Locate the cell with the specified text and output its [X, Y] center coordinate. 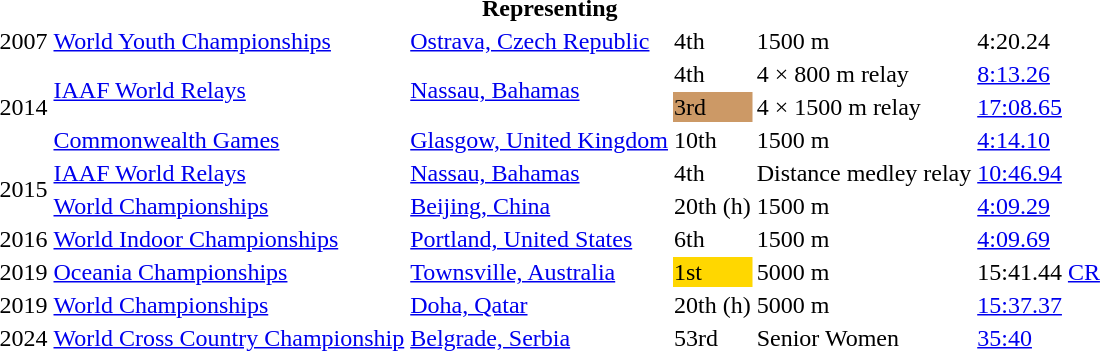
1st [713, 272]
World Youth Championships [229, 41]
4 × 800 m relay [864, 74]
6th [713, 239]
Townsville, Australia [540, 272]
Oceania Championships [229, 272]
Distance medley relay [864, 173]
Commonwealth Games [229, 140]
10th [713, 140]
Portland, United States [540, 239]
World Indoor Championships [229, 239]
Ostrava, Czech Republic [540, 41]
3rd [713, 107]
Glasgow, United Kingdom [540, 140]
Beijing, China [540, 206]
Doha, Qatar [540, 305]
4 × 1500 m relay [864, 107]
